Determine the (X, Y) coordinate at the center of the cell enclosing the given text.  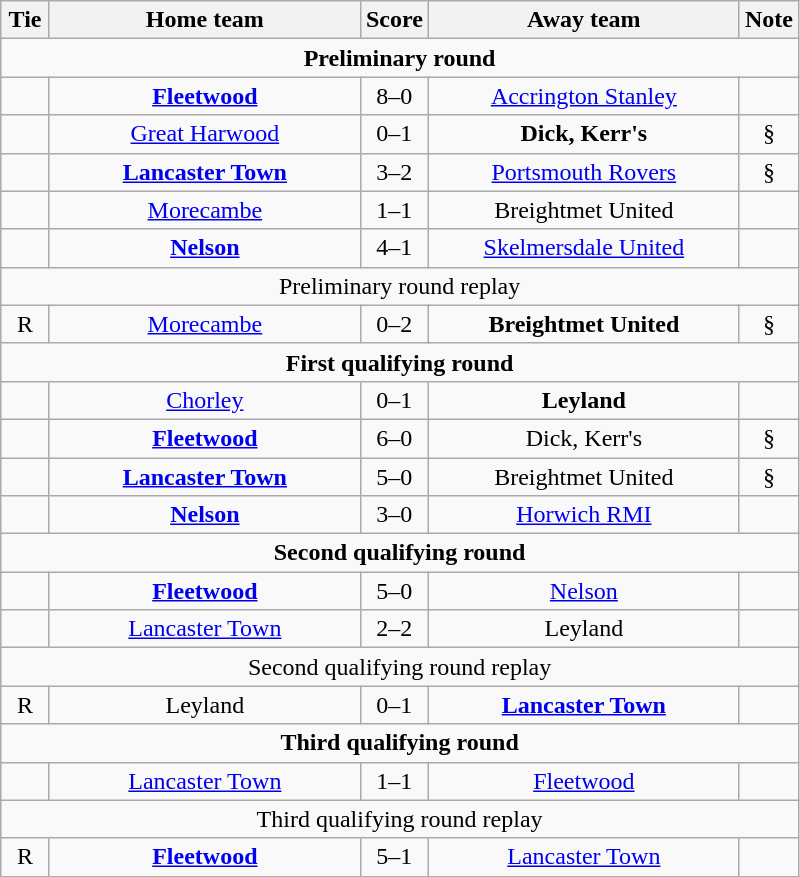
Second qualifying round replay (400, 667)
Horwich RMI (584, 515)
Portsmouth Rovers (584, 172)
Preliminary round replay (400, 286)
Accrington Stanley (584, 96)
Third qualifying round replay (400, 819)
3–0 (394, 515)
First qualifying round (400, 362)
3–2 (394, 172)
6–0 (394, 438)
Note (768, 20)
Second qualifying round (400, 553)
Preliminary round (400, 58)
0–2 (394, 324)
8–0 (394, 96)
Score (394, 20)
5–1 (394, 857)
Skelmersdale United (584, 248)
Great Harwood (204, 134)
Home team (204, 20)
2–2 (394, 629)
Tie (26, 20)
Third qualifying round (400, 743)
Away team (584, 20)
4–1 (394, 248)
Chorley (204, 400)
